Locate the cell with the specified text and output its [X, Y] center coordinate. 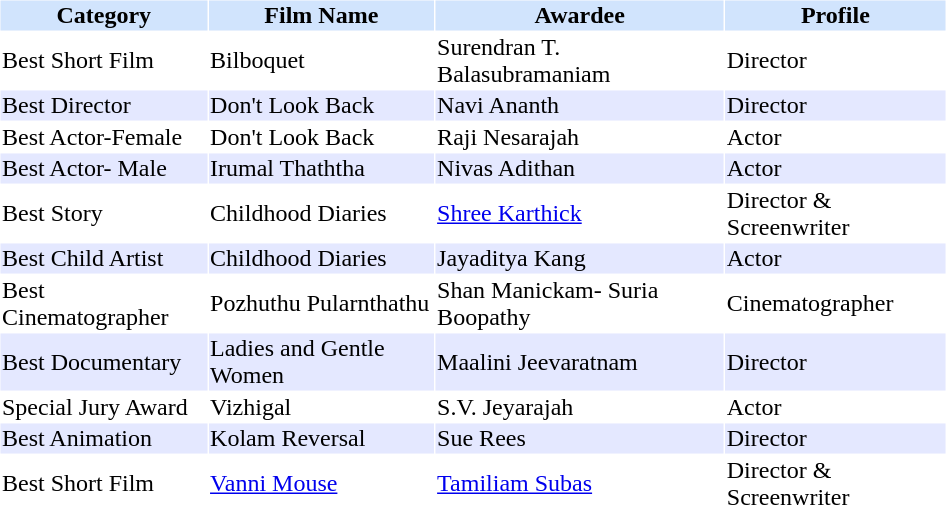
Raji Nesarajah [580, 137]
Director & Screenwriter [835, 214]
Best Documentary [104, 362]
Film Name [322, 15]
Jayaditya Kang [580, 259]
Ladies and Gentle Women [322, 362]
Surendran T. Balasubramaniam [580, 60]
Irumal Thaththa [322, 169]
Shan Manickam- Suria Boopathy [580, 304]
Best Actor-Female [104, 137]
Category [104, 15]
Sue Rees [580, 439]
Vizhigal [322, 407]
Best Director [104, 105]
Profile [835, 15]
Best Short Film [104, 60]
S.V. Jeyarajah [580, 407]
Maalini Jeevaratnam [580, 362]
Best Cinematographer [104, 304]
Navi Ananth [580, 105]
Kolam Reversal [322, 439]
Nivas Adithan [580, 169]
Best Animation [104, 439]
Cinematographer [835, 304]
Bilboquet [322, 60]
Best Actor- Male [104, 169]
Best Child Artist [104, 259]
Best Story [104, 214]
Pozhuthu Pularnthathu [322, 304]
Awardee [580, 15]
Shree Karthick [580, 214]
Special Jury Award [104, 407]
